Search for the cell housing the specified text and yield its (X, Y) center coordinate. 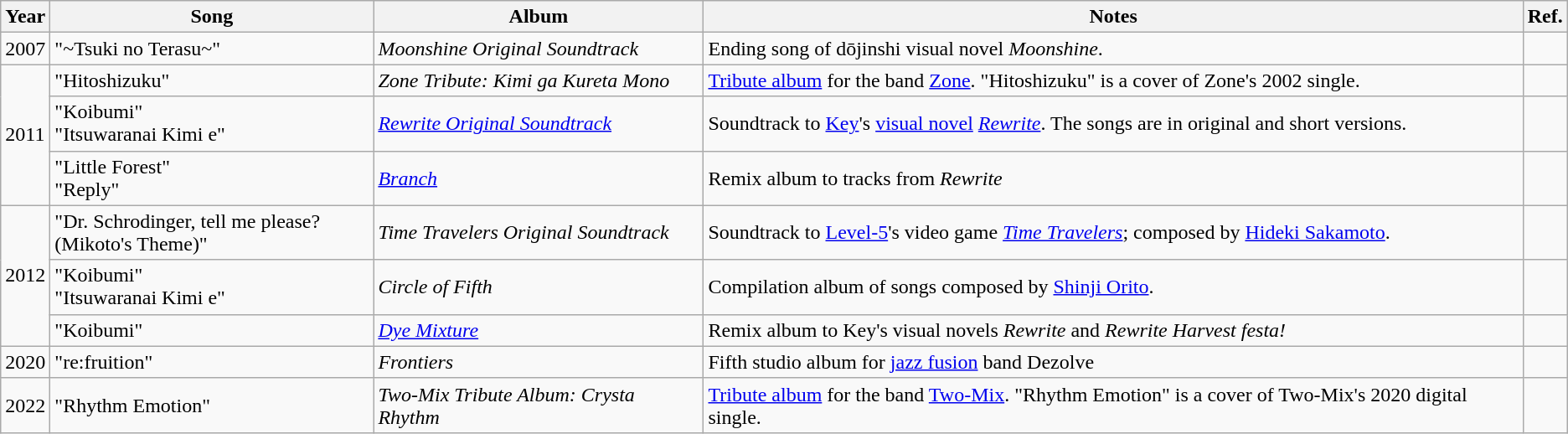
Moonshine Original Soundtrack (539, 49)
Year (25, 17)
Tribute album for the band Zone. "Hitoshizuku" is a cover of Zone's 2002 single. (1113, 80)
Ending song of dōjinshi visual novel Moonshine. (1113, 49)
Rewrite Original Soundtrack (539, 124)
Compilation album of songs composed by Shinji Orito. (1113, 287)
Song (212, 17)
2022 (25, 406)
Fifth studio album for jazz fusion band Dezolve (1113, 362)
Circle of Fifth (539, 287)
Soundtrack to Key's visual novel Rewrite. The songs are in original and short versions. (1113, 124)
Soundtrack to Level-5's video game Time Travelers; composed by Hideki Sakamoto. (1113, 233)
Tribute album for the band Two-Mix. "Rhythm Emotion" is a cover of Two-Mix's 2020 digital single. (1113, 406)
Two-Mix Tribute Album: Crysta Rhythm (539, 406)
2020 (25, 362)
Notes (1113, 17)
"Koibumi" (212, 330)
Ref. (1545, 17)
2012 (25, 276)
Remix album to tracks from Rewrite (1113, 178)
"Little Forest""Reply" (212, 178)
"Dr. Schrodinger, tell me please? (Mikoto's Theme)" (212, 233)
Zone Tribute: Kimi ga Kureta Mono (539, 80)
Album (539, 17)
"Rhythm Emotion" (212, 406)
"~Tsuki no Terasu~" (212, 49)
"Hitoshizuku" (212, 80)
Branch (539, 178)
2011 (25, 135)
Dye Mixture (539, 330)
Time Travelers Original Soundtrack (539, 233)
Frontiers (539, 362)
2007 (25, 49)
Remix album to Key's visual novels Rewrite and Rewrite Harvest festa! (1113, 330)
"re:fruition" (212, 362)
